Output the [X, Y] coordinate of the center of the cell containing the given text.  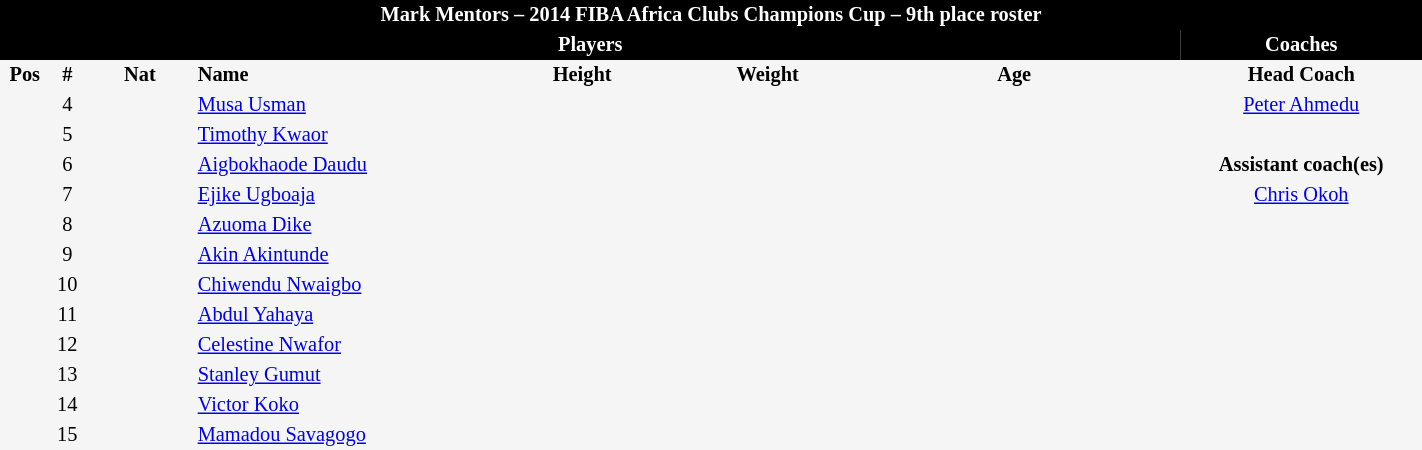
Weight [768, 75]
Ejike Ugboaja [336, 195]
Assistant coach(es) [1301, 165]
11 [67, 315]
Abdul Yahaya [336, 315]
Age [1014, 75]
12 [67, 345]
Akin Akintunde [336, 255]
Coaches [1301, 45]
14 [67, 405]
Name [336, 75]
Pos [24, 75]
Aigbokhaode Daudu [336, 165]
8 [67, 225]
Chiwendu Nwaigbo [336, 285]
Head Coach [1301, 75]
4 [67, 105]
5 [67, 135]
Musa Usman [336, 105]
15 [67, 435]
Celestine Nwafor [336, 345]
# [67, 75]
7 [67, 195]
Timothy Kwaor [336, 135]
Mamadou Savagogo [336, 435]
Height [582, 75]
Victor Koko [336, 405]
13 [67, 375]
6 [67, 165]
10 [67, 285]
Stanley Gumut [336, 375]
Azuoma Dike [336, 225]
Nat [140, 75]
Peter Ahmedu [1301, 105]
9 [67, 255]
Chris Okoh [1301, 195]
Mark Mentors – 2014 FIBA Africa Clubs Champions Cup – 9th place roster [711, 15]
Players [590, 45]
